Determine the [x, y] coordinate at the center of the cell enclosing the given text.  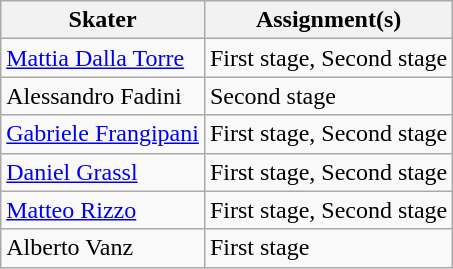
Matteo Rizzo [103, 210]
Gabriele Frangipani [103, 134]
Alberto Vanz [103, 248]
Assignment(s) [328, 20]
Second stage [328, 96]
Daniel Grassl [103, 172]
Alessandro Fadini [103, 96]
Mattia Dalla Torre [103, 58]
Skater [103, 20]
First stage [328, 248]
